For the text-containing cell, return its midpoint in [X, Y] coordinate format. 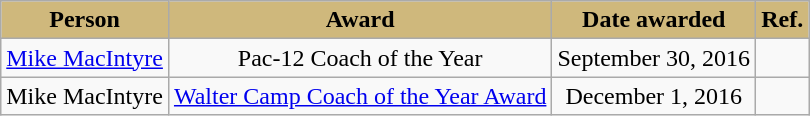
Date awarded [654, 20]
Walter Camp Coach of the Year Award [360, 96]
Person [85, 20]
September 30, 2016 [654, 58]
Ref. [782, 20]
Pac-12 Coach of the Year [360, 58]
December 1, 2016 [654, 96]
Award [360, 20]
